Output the [x, y] coordinate of the center of the cell containing the given text.  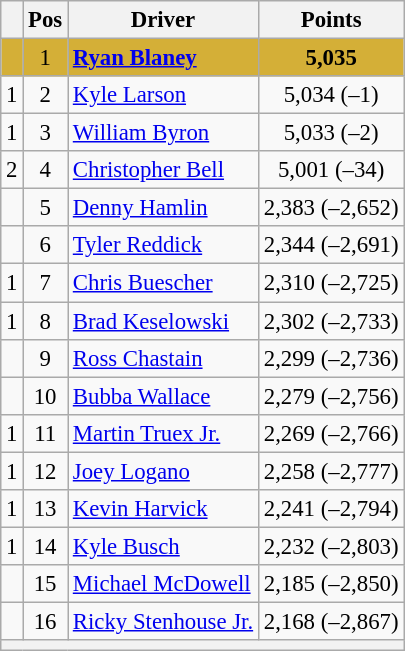
Kevin Harvick [164, 509]
Pos [46, 20]
Ricky Stenhouse Jr. [164, 621]
Kyle Larson [164, 95]
Brad Keselowski [164, 321]
William Byron [164, 133]
2,269 (–2,766) [330, 433]
12 [46, 471]
Joey Logano [164, 471]
Driver [164, 20]
2,241 (–2,794) [330, 509]
Ryan Blaney [164, 58]
11 [46, 433]
Chris Buescher [164, 283]
16 [46, 621]
3 [46, 133]
5,034 (–1) [330, 95]
2,383 (–2,652) [330, 208]
5,035 [330, 58]
Tyler Reddick [164, 245]
7 [46, 283]
14 [46, 546]
Michael McDowell [164, 584]
9 [46, 358]
15 [46, 584]
2,168 (–2,867) [330, 621]
2,279 (–2,756) [330, 396]
8 [46, 321]
2,232 (–2,803) [330, 546]
Kyle Busch [164, 546]
Christopher Bell [164, 170]
2,344 (–2,691) [330, 245]
Denny Hamlin [164, 208]
10 [46, 396]
4 [46, 170]
2,185 (–2,850) [330, 584]
2,302 (–2,733) [330, 321]
5,001 (–34) [330, 170]
6 [46, 245]
5,033 (–2) [330, 133]
13 [46, 509]
5 [46, 208]
Bubba Wallace [164, 396]
2,310 (–2,725) [330, 283]
Points [330, 20]
2,258 (–2,777) [330, 471]
Martin Truex Jr. [164, 433]
2,299 (–2,736) [330, 358]
Ross Chastain [164, 358]
